Identify which cell holds the provided text, then report its [X, Y] central coordinate. 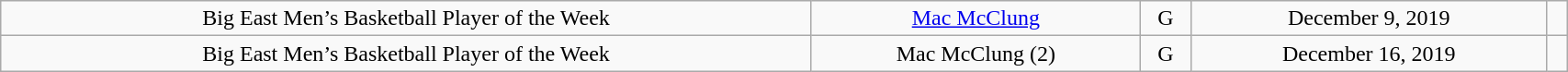
December 16, 2019 [1369, 54]
December 9, 2019 [1369, 18]
Mac McClung (2) [976, 54]
Mac McClung [976, 18]
